Identify which cell holds the provided text, then report its (X, Y) central coordinate. 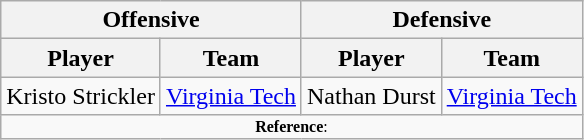
Kristo Strickler (81, 96)
Nathan Durst (371, 96)
Reference: (292, 127)
Defensive (442, 20)
Offensive (152, 20)
